From the cell containing the given text, extract its center point as (X, Y) coordinate. 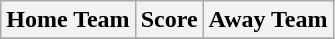
Score (169, 20)
Away Team (268, 20)
Home Team (68, 20)
